Extract the (x, y) coordinate from the center of the cell holding the provided text.  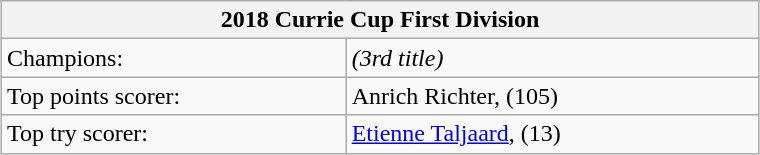
Top try scorer: (174, 134)
Etienne Taljaard, (13) (552, 134)
Champions: (174, 58)
Top points scorer: (174, 96)
2018 Currie Cup First Division (380, 20)
Anrich Richter, (105) (552, 96)
(3rd title) (552, 58)
